Scan for the cell matching the given text and deliver its (x, y) coordinate at center. 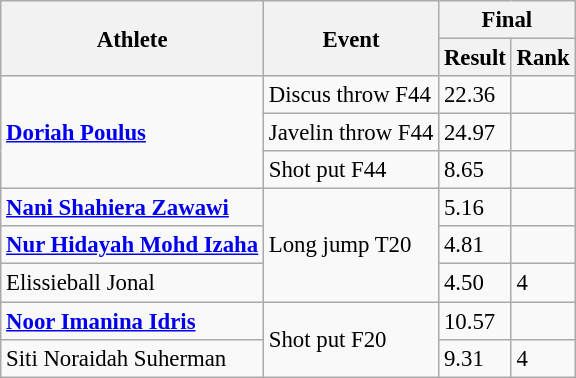
Noor Imanina Idris (132, 321)
Siti Noraidah Suherman (132, 358)
4.50 (476, 283)
Elissieball Jonal (132, 283)
24.97 (476, 133)
8.65 (476, 170)
10.57 (476, 321)
Event (350, 38)
Result (476, 58)
Final (507, 20)
4.81 (476, 245)
5.16 (476, 208)
9.31 (476, 358)
Nani Shahiera Zawawi (132, 208)
Rank (543, 58)
Athlete (132, 38)
Shot put F44 (350, 170)
22.36 (476, 95)
Long jump T20 (350, 246)
Shot put F20 (350, 340)
Discus throw F44 (350, 95)
Javelin throw F44 (350, 133)
Nur Hidayah Mohd Izaha (132, 245)
Doriah Poulus (132, 132)
